Detect which cell encompasses the target text, then output its [x, y] center coordinate. 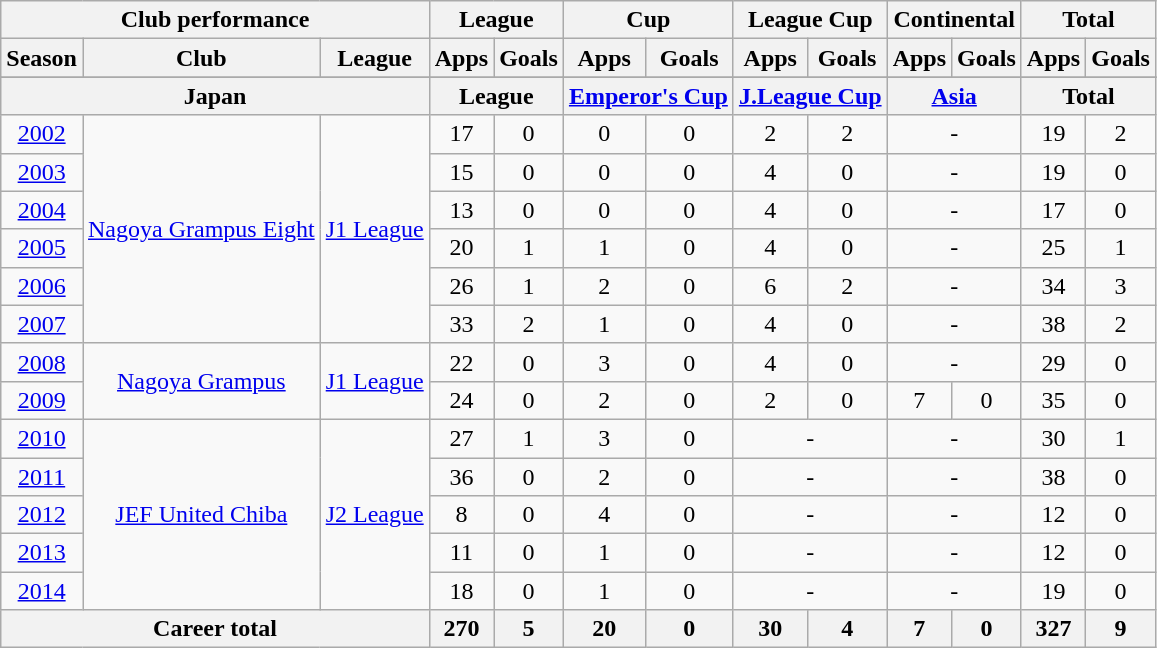
35 [1053, 400]
Club [201, 58]
2014 [42, 591]
36 [461, 477]
24 [461, 400]
Japan [215, 96]
J2 League [374, 514]
2002 [42, 134]
2005 [42, 248]
Asia [954, 96]
327 [1053, 629]
2010 [42, 438]
13 [461, 210]
Emperor's Cup [648, 96]
2013 [42, 553]
Career total [215, 629]
15 [461, 172]
2006 [42, 286]
29 [1053, 362]
5 [529, 629]
2009 [42, 400]
8 [461, 515]
Club performance [215, 20]
27 [461, 438]
2011 [42, 477]
2004 [42, 210]
JEF United Chiba [201, 514]
2007 [42, 324]
2003 [42, 172]
2008 [42, 362]
11 [461, 553]
22 [461, 362]
18 [461, 591]
Nagoya Grampus Eight [201, 229]
Nagoya Grampus [201, 381]
34 [1053, 286]
33 [461, 324]
9 [1121, 629]
J.League Cup [810, 96]
Season [42, 58]
Continental [954, 20]
Cup [648, 20]
6 [770, 286]
25 [1053, 248]
270 [461, 629]
League Cup [810, 20]
2012 [42, 515]
26 [461, 286]
